Return [x, y] of the center of cell containing provided text 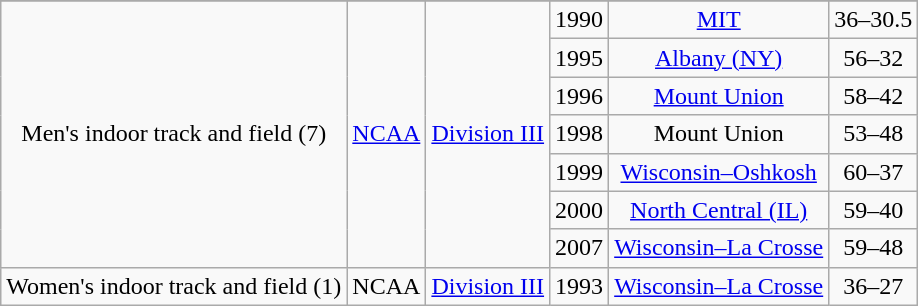
1995 [580, 58]
56–32 [874, 58]
MIT [719, 20]
59–40 [874, 210]
58–42 [874, 96]
North Central (IL) [719, 210]
1996 [580, 96]
60–37 [874, 172]
2007 [580, 248]
1993 [580, 286]
1998 [580, 134]
36–30.5 [874, 20]
Wisconsin–Oshkosh [719, 172]
Albany (NY) [719, 58]
36–27 [874, 286]
Men's indoor track and field (7) [174, 134]
Women's indoor track and field (1) [174, 286]
59–48 [874, 248]
1999 [580, 172]
53–48 [874, 134]
2000 [580, 210]
1990 [580, 20]
